Output the [X, Y] coordinate of the center of the cell containing the given text.  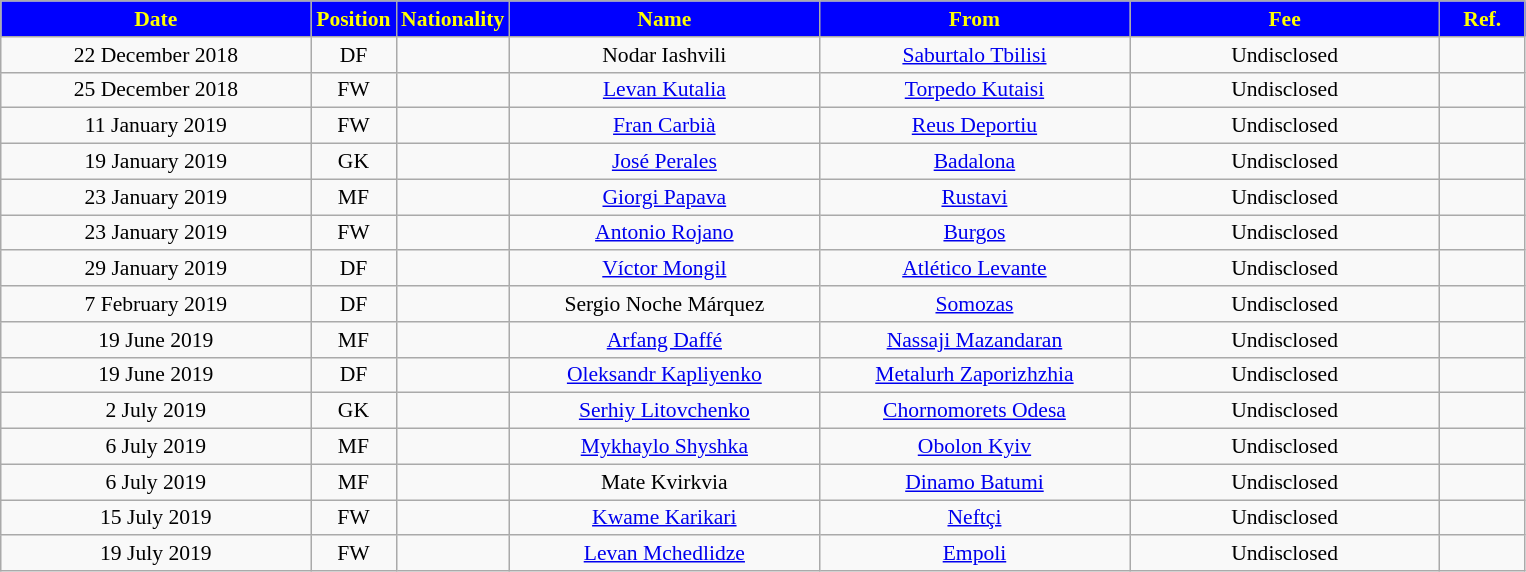
Fran Carbià [664, 126]
Ref. [1482, 19]
Atlético Levante [974, 269]
Name [664, 19]
Metalurh Zaporizhzhia [974, 375]
25 December 2018 [156, 90]
Giorgi Papava [664, 197]
11 January 2019 [156, 126]
Arfang Daffé [664, 340]
29 January 2019 [156, 269]
Serhiy Litovchenko [664, 411]
Fee [1285, 19]
Mykhaylo Shyshka [664, 447]
Somozas [974, 304]
Oleksandr Kapliyenko [664, 375]
Rustavi [974, 197]
Levan Kutalia [664, 90]
Víctor Mongil [664, 269]
Burgos [974, 233]
From [974, 19]
Position [354, 19]
Nassaji Mazandaran [974, 340]
Obolon Kyiv [974, 447]
15 July 2019 [156, 518]
Saburtalo Tbilisi [974, 55]
Kwame Karikari [664, 518]
Date [156, 19]
2 July 2019 [156, 411]
Sergio Noche Márquez [664, 304]
Mate Kvirkvia [664, 482]
19 July 2019 [156, 554]
19 January 2019 [156, 162]
Nodar Iashvili [664, 55]
Badalona [974, 162]
Levan Mchedlidze [664, 554]
7 February 2019 [156, 304]
Antonio Rojano [664, 233]
22 December 2018 [156, 55]
Dinamo Batumi [974, 482]
Torpedo Kutaisi [974, 90]
Nationality [452, 19]
Reus Deportiu [974, 126]
Chornomorets Odesa [974, 411]
Neftçi [974, 518]
Empoli [974, 554]
José Perales [664, 162]
